Pinpoint the cell where the given text exists, returning its [x, y] midpoint coordinate. 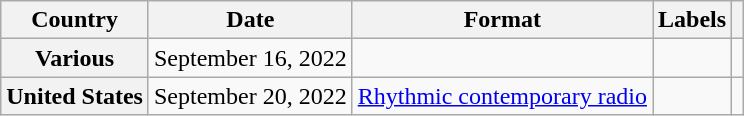
September 20, 2022 [250, 96]
United States [75, 96]
Date [250, 20]
Country [75, 20]
Format [502, 20]
Rhythmic contemporary radio [502, 96]
September 16, 2022 [250, 58]
Labels [692, 20]
Various [75, 58]
